Capture the cell that displays the provided text and extract its [x, y] central coordinate. 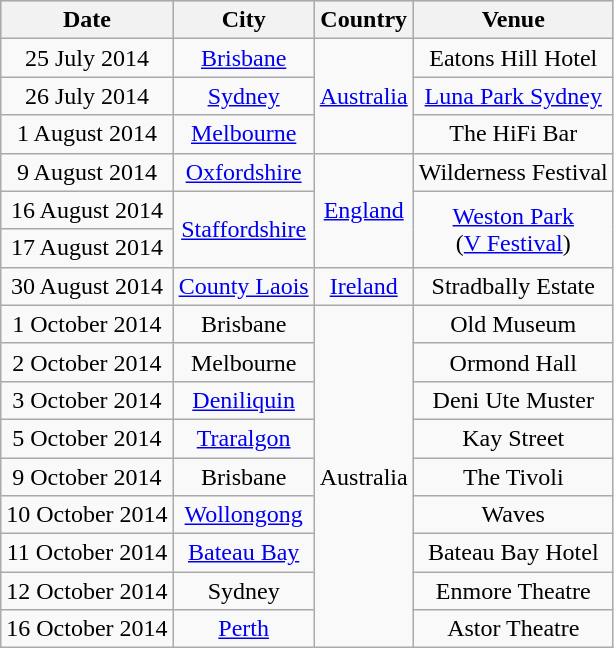
5 October 2014 [87, 438]
9 October 2014 [87, 477]
Wilderness Festival [513, 172]
Traralgon [244, 438]
Ormond Hall [513, 362]
2 October 2014 [87, 362]
30 August 2014 [87, 286]
1 October 2014 [87, 324]
Astor Theatre [513, 629]
Bateau Bay Hotel [513, 553]
Luna Park Sydney [513, 96]
Bateau Bay [244, 553]
16 August 2014 [87, 210]
City [244, 20]
Staffordshire [244, 229]
Stradbally Estate [513, 286]
25 July 2014 [87, 58]
Venue [513, 20]
Enmore Theatre [513, 591]
16 October 2014 [87, 629]
9 August 2014 [87, 172]
Kay Street [513, 438]
Oxfordshire [244, 172]
Old Museum [513, 324]
County Laois [244, 286]
The HiFi Bar [513, 134]
26 July 2014 [87, 96]
1 August 2014 [87, 134]
England [364, 210]
Wollongong [244, 515]
Weston Park (V Festival) [513, 229]
Country [364, 20]
11 October 2014 [87, 553]
Eatons Hill Hotel [513, 58]
Deniliquin [244, 400]
Perth [244, 629]
3 October 2014 [87, 400]
12 October 2014 [87, 591]
10 October 2014 [87, 515]
Waves [513, 515]
Deni Ute Muster [513, 400]
Ireland [364, 286]
The Tivoli [513, 477]
Date [87, 20]
17 August 2014 [87, 248]
